Return (X, Y) of the center of cell containing provided text 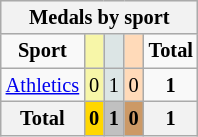
Medals by sport (100, 17)
Athletics (42, 85)
Sport (42, 51)
